Provide the (X, Y) coordinate of the cell's center where the given text is located.  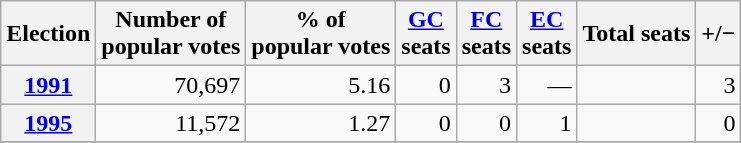
1995 (48, 123)
— (547, 85)
+/− (718, 34)
FCseats (486, 34)
70,697 (171, 85)
1991 (48, 85)
11,572 (171, 123)
Total seats (636, 34)
Number ofpopular votes (171, 34)
1 (547, 123)
5.16 (321, 85)
GCseats (426, 34)
1.27 (321, 123)
Election (48, 34)
% ofpopular votes (321, 34)
ECseats (547, 34)
